Search for the cell housing the specified text and yield its [x, y] center coordinate. 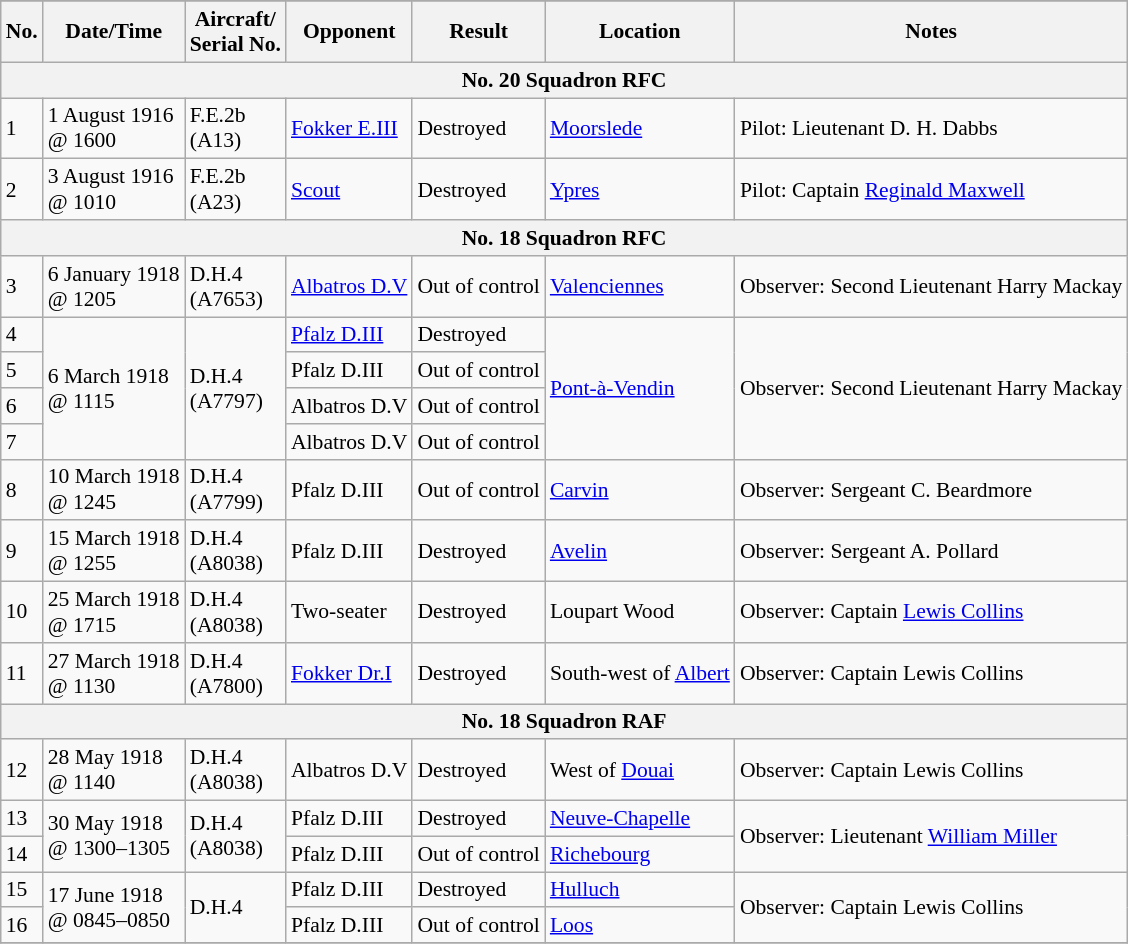
Fokker Dr.I [349, 674]
Loos [640, 926]
2 [22, 190]
6 March 1918@ 1115 [114, 388]
28 May 1918@ 1140 [114, 770]
Fokker E.III [349, 128]
5 [22, 371]
25 March 1918@ 1715 [114, 612]
3 [22, 286]
Opponent [349, 32]
No. 18 Squadron RAF [564, 722]
Loupart Wood [640, 612]
Scout [349, 190]
9 [22, 552]
Two-seater [349, 612]
4 [22, 335]
Date/Time [114, 32]
13 [22, 819]
14 [22, 854]
No. 20 Squadron RFC [564, 80]
3 August 1916@ 1010 [114, 190]
1 August 1916@ 1600 [114, 128]
Neuve-Chapelle [640, 819]
Observer: Sergeant A. Pollard [932, 552]
Pilot: Captain Reginald Maxwell [932, 190]
10 [22, 612]
Observer: Sergeant C. Beardmore [932, 490]
Ypres [640, 190]
15 [22, 890]
Carvin [640, 490]
Location [640, 32]
D.H.4(A7800) [236, 674]
No. 18 Squadron RFC [564, 238]
12 [22, 770]
Valenciennes [640, 286]
South-west of Albert [640, 674]
30 May 1918@ 1300–1305 [114, 836]
Notes [932, 32]
Observer: Lieutenant William Miller [932, 836]
15 March 1918@ 1255 [114, 552]
D.H.4 [236, 908]
Result [478, 32]
11 [22, 674]
10 March 1918@ 1245 [114, 490]
16 [22, 926]
F.E.2b(A13) [236, 128]
17 June 1918@ 0845–0850 [114, 908]
27 March 1918@ 1130 [114, 674]
7 [22, 442]
D.H.4(A7797) [236, 388]
8 [22, 490]
Richebourg [640, 854]
West of Douai [640, 770]
6 [22, 406]
F.E.2b(A23) [236, 190]
Pilot: Lieutenant D. H. Dabbs [932, 128]
D.H.4(A7653) [236, 286]
6 January 1918@ 1205 [114, 286]
Avelin [640, 552]
Aircraft/Serial No. [236, 32]
Moorslede [640, 128]
D.H.4(A7799) [236, 490]
Pont-à-Vendin [640, 388]
Hulluch [640, 890]
1 [22, 128]
No. [22, 32]
